Search for the cell housing the specified text and yield its [x, y] center coordinate. 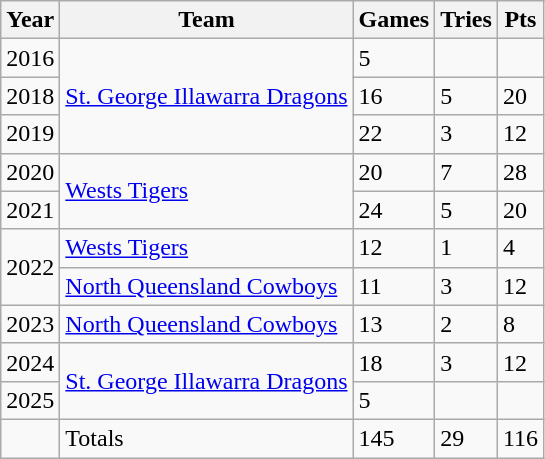
2016 [30, 58]
2020 [30, 172]
2018 [30, 96]
Tries [466, 20]
4 [520, 248]
2025 [30, 400]
2019 [30, 134]
145 [394, 438]
1 [466, 248]
22 [394, 134]
29 [466, 438]
11 [394, 286]
16 [394, 96]
Pts [520, 20]
18 [394, 362]
116 [520, 438]
2024 [30, 362]
Games [394, 20]
7 [466, 172]
28 [520, 172]
2 [466, 324]
Team [206, 20]
Totals [206, 438]
24 [394, 210]
2023 [30, 324]
2022 [30, 267]
8 [520, 324]
13 [394, 324]
Year [30, 20]
2021 [30, 210]
